Detect which cell encompasses the target text, then output its (x, y) center coordinate. 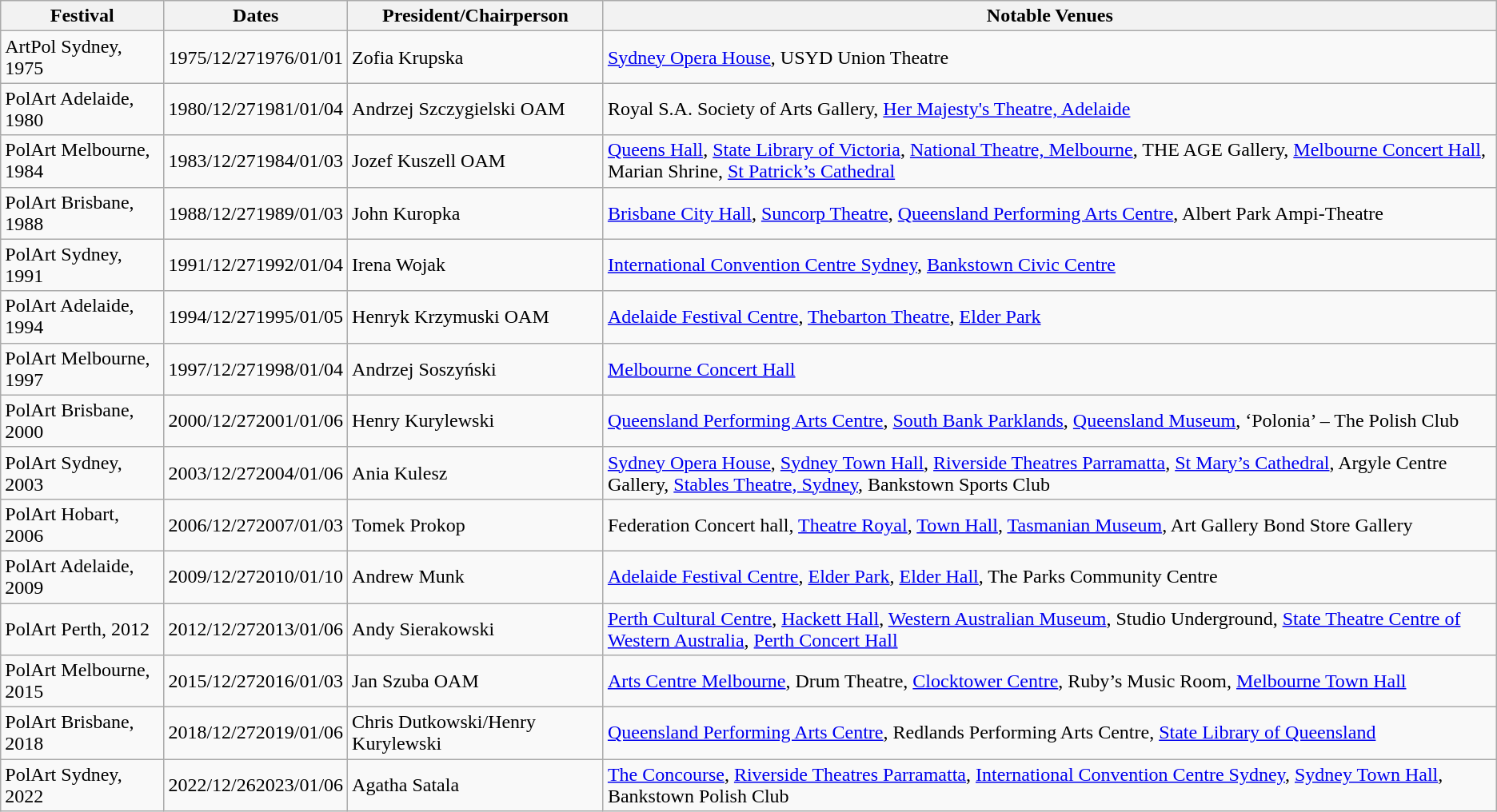
Agatha Satala (476, 785)
ArtPol Sydney, 1975 (82, 58)
Andy Sierakowski (476, 628)
Melbourne Concert Hall (1049, 369)
PolArt Perth, 2012 (82, 628)
PolArt Sydney, 2022 (82, 785)
Sydney Opera House, USYD Union Theatre (1049, 58)
PolArt Melbourne, 1984 (82, 161)
PolArt Hobart, 2006 (82, 524)
Jan Szuba OAM (476, 681)
1994/12/271995/01/05 (256, 316)
PolArt Melbourne, 1997 (82, 369)
1997/12/271998/01/04 (256, 369)
Brisbane City Hall, Suncorp Theatre, Queensland Performing Arts Centre, Albert Park Ampi-Theatre (1049, 213)
PolArt Brisbane, 2000 (82, 420)
International Convention Centre Sydney, Bankstown Civic Centre (1049, 265)
President/Chairperson (476, 16)
2015/12/272016/01/03 (256, 681)
2000/12/272001/01/06 (256, 420)
1975/12/271976/01/01 (256, 58)
PolArt Melbourne, 2015 (82, 681)
Queensland Performing Arts Centre, Redlands Performing Arts Centre, State Library of Queensland (1049, 734)
PolArt Sydney, 1991 (82, 265)
PolArt Adelaide, 2009 (82, 577)
Zofia Krupska (476, 58)
1988/12/271989/01/03 (256, 213)
2018/12/272019/01/06 (256, 734)
Ania Kulesz (476, 473)
Perth Cultural Centre, Hackett Hall, Western Australian Museum, Studio Underground, State Theatre Centre of Western Australia, Perth Concert Hall (1049, 628)
Henry Kurylewski (476, 420)
Queensland Performing Arts Centre, South Bank Parklands, Queensland Museum, ‘Polonia’ – The Polish Club (1049, 420)
Adelaide Festival Centre, Thebarton Theatre, Elder Park (1049, 316)
2006/12/272007/01/03 (256, 524)
Federation Concert hall, Theatre Royal, Town Hall, Tasmanian Museum, Art Gallery Bond Store Gallery (1049, 524)
PolArt Brisbane, 2018 (82, 734)
PolArt Sydney, 2003 (82, 473)
Adelaide Festival Centre, Elder Park, Elder Hall, The Parks Community Centre (1049, 577)
2012/12/272013/01/06 (256, 628)
Henryk Krzymuski OAM (476, 316)
PolArt Adelaide, 1980 (82, 109)
PolArt Adelaide, 1994 (82, 316)
PolArt Brisbane, 1988 (82, 213)
Tomek Prokop (476, 524)
Andrew Munk (476, 577)
Dates (256, 16)
The Concourse, Riverside Theatres Parramatta, International Convention Centre Sydney, Sydney Town Hall, Bankstown Polish Club (1049, 785)
2022/12/262023/01/06 (256, 785)
Chris Dutkowski/Henry Kurylewski (476, 734)
1991/12/271992/01/04 (256, 265)
Andrzej Szczygielski OAM (476, 109)
Irena Wojak (476, 265)
Notable Venues (1049, 16)
Arts Centre Melbourne, Drum Theatre, Clocktower Centre, Ruby’s Music Room, Melbourne Town Hall (1049, 681)
Festival (82, 16)
2009/12/272010/01/10 (256, 577)
Jozef Kuszell OAM (476, 161)
1980/12/271981/01/04 (256, 109)
2003/12/272004/01/06 (256, 473)
Queens Hall, State Library of Victoria, National Theatre, Melbourne, THE AGE Gallery, Melbourne Concert Hall, Marian Shrine, St Patrick’s Cathedral (1049, 161)
John Kuropka (476, 213)
Royal S.A. Society of Arts Gallery, Her Majesty's Theatre, Adelaide (1049, 109)
1983/12/271984/01/03 (256, 161)
Andrzej Soszyński (476, 369)
